Scan for the cell matching the given text and deliver its (X, Y) coordinate at center. 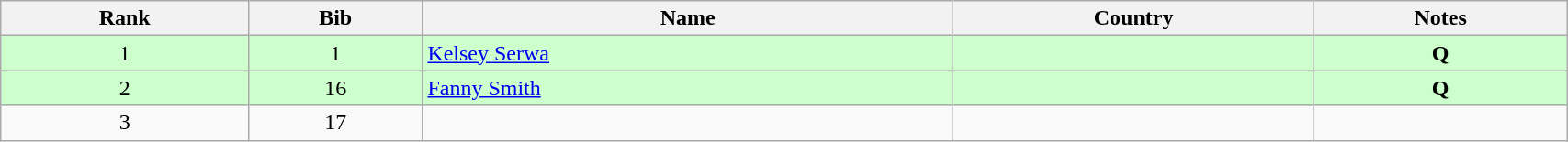
Fanny Smith (688, 88)
Bib (336, 18)
Kelsey Serwa (688, 53)
2 (125, 88)
17 (336, 123)
Country (1134, 18)
Notes (1440, 18)
Name (688, 18)
Rank (125, 18)
3 (125, 123)
16 (336, 88)
